Detect which cell encompasses the target text, then output its (X, Y) center coordinate. 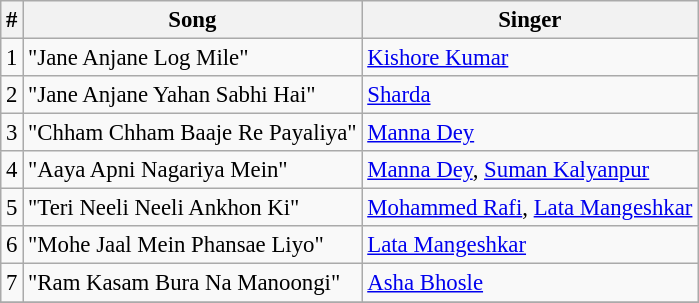
2 (12, 95)
4 (12, 170)
Song (192, 20)
"Jane Anjane Yahan Sabhi Hai" (192, 95)
7 (12, 283)
Manna Dey, Suman Kalyanpur (530, 170)
"Aaya Apni Nagariya Mein" (192, 170)
Mohammed Rafi, Lata Mangeshkar (530, 208)
"Mohe Jaal Mein Phansae Liyo" (192, 245)
"Jane Anjane Log Mile" (192, 58)
5 (12, 208)
6 (12, 245)
Sharda (530, 95)
Lata Mangeshkar (530, 245)
Singer (530, 20)
# (12, 20)
Kishore Kumar (530, 58)
"Ram Kasam Bura Na Manoongi" (192, 283)
Manna Dey (530, 133)
"Chham Chham Baaje Re Payaliya" (192, 133)
"Teri Neeli Neeli Ankhon Ki" (192, 208)
Asha Bhosle (530, 283)
1 (12, 58)
3 (12, 133)
